Provide the (x, y) coordinate of the cell's center where the given text is located.  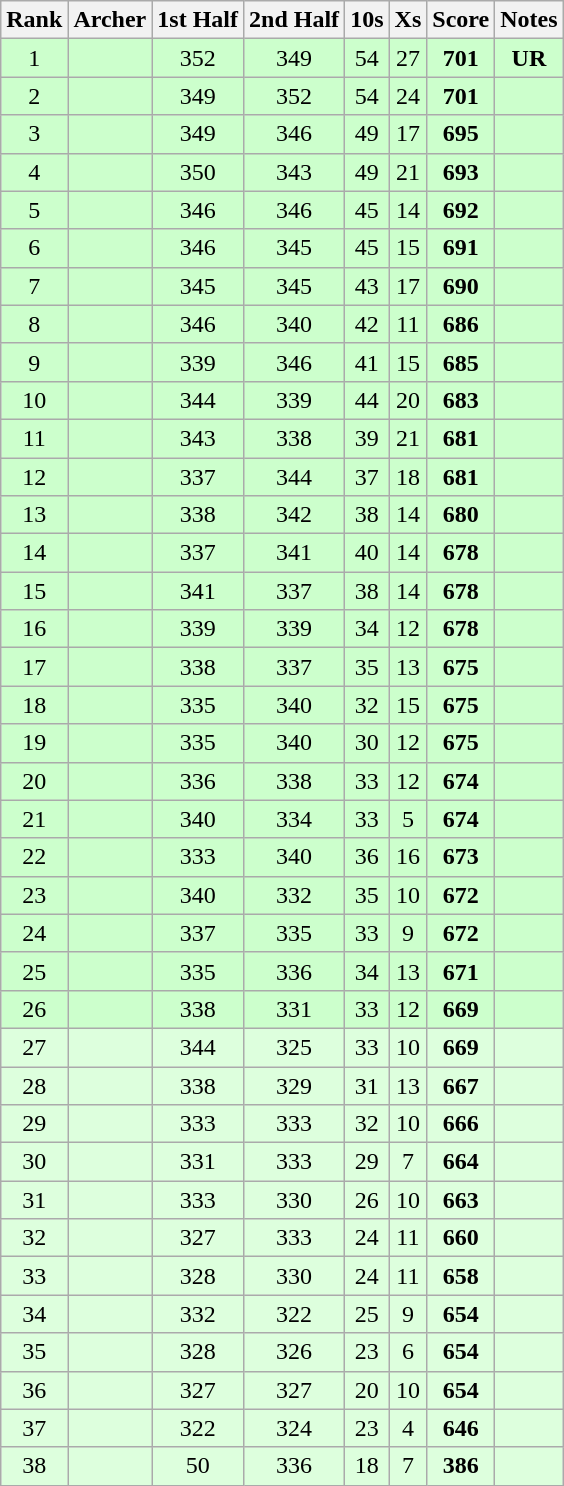
39 (367, 438)
28 (34, 1085)
680 (461, 515)
Notes (529, 20)
8 (34, 324)
666 (461, 1124)
UR (529, 58)
329 (294, 1085)
683 (461, 400)
691 (461, 248)
692 (461, 210)
685 (461, 362)
Score (461, 20)
10s (367, 20)
43 (367, 286)
693 (461, 172)
386 (461, 1466)
686 (461, 324)
Xs (408, 20)
44 (367, 400)
326 (294, 1352)
22 (34, 857)
660 (461, 1238)
1st Half (198, 20)
2nd Half (294, 20)
40 (367, 553)
664 (461, 1162)
2 (34, 96)
646 (461, 1428)
342 (294, 515)
695 (461, 134)
3 (34, 134)
41 (367, 362)
19 (34, 743)
Rank (34, 20)
Archer (110, 20)
1 (34, 58)
325 (294, 1047)
671 (461, 971)
673 (461, 857)
334 (294, 819)
658 (461, 1276)
690 (461, 286)
324 (294, 1428)
350 (198, 172)
663 (461, 1200)
667 (461, 1085)
50 (198, 1466)
42 (367, 324)
